From the cell containing the given text, extract its center point as (X, Y) coordinate. 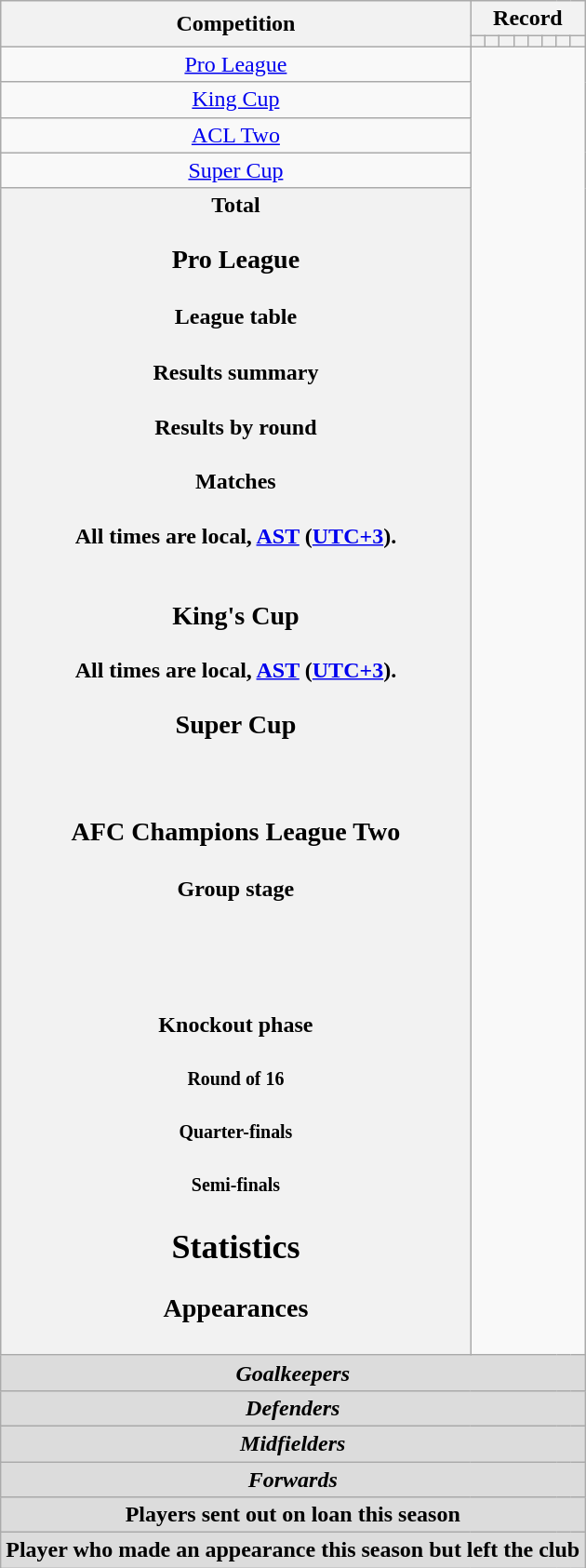
Forwards (293, 1479)
Goalkeepers (293, 1373)
Midfielders (293, 1443)
Competition (236, 24)
Player who made an appearance this season but left the club (293, 1550)
King Cup (236, 100)
Defenders (293, 1408)
Super Cup (236, 170)
Pro League (236, 64)
Players sent out on loan this season (293, 1515)
Record (528, 19)
ACL Two (236, 135)
